Identify which cell holds the provided text, then report its (x, y) central coordinate. 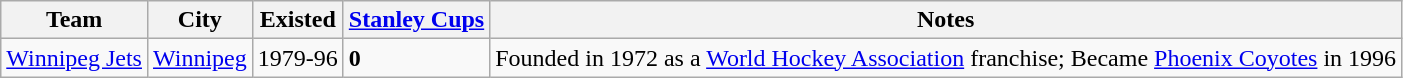
0 (416, 58)
Existed (298, 20)
Team (74, 20)
Notes (946, 20)
Winnipeg Jets (74, 58)
Winnipeg (200, 58)
Founded in 1972 as a World Hockey Association franchise; Became Phoenix Coyotes in 1996 (946, 58)
1979-96 (298, 58)
Stanley Cups (416, 20)
City (200, 20)
